Output the (x, y) coordinate of the center of the cell containing the given text.  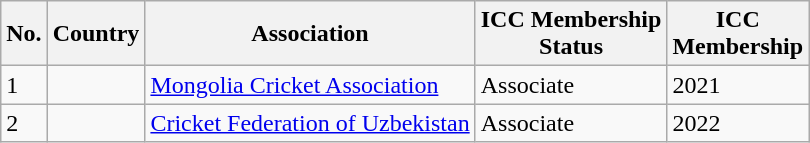
Association (310, 34)
1 (24, 85)
Cricket Federation of Uzbekistan (310, 123)
ICC MembershipStatus (571, 34)
Country (96, 34)
2022 (738, 123)
No. (24, 34)
Mongolia Cricket Association (310, 85)
ICCMembership (738, 34)
2 (24, 123)
2021 (738, 85)
